Detect which cell encompasses the target text, then output its [X, Y] center coordinate. 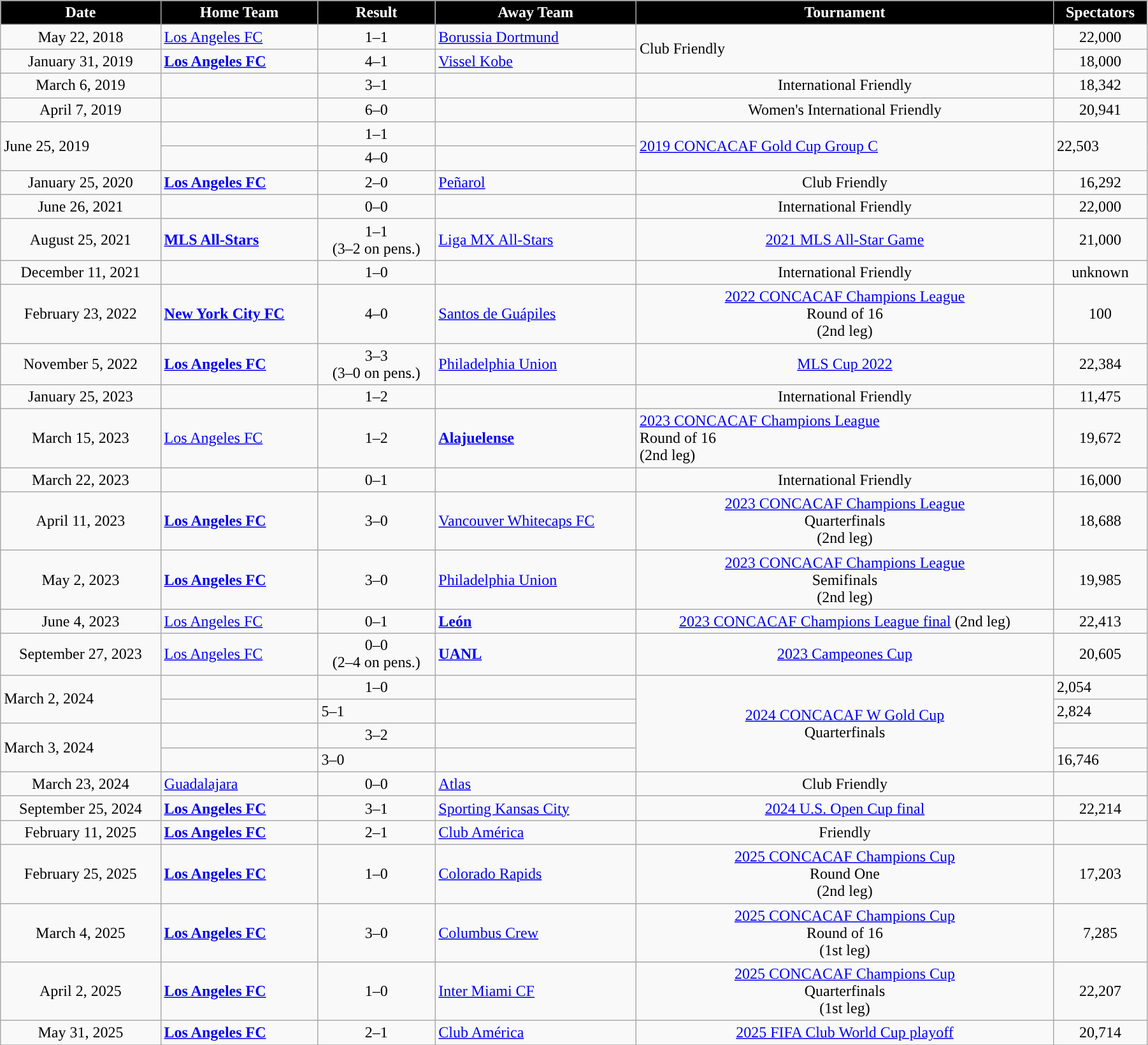
March 2, 2024 [80, 699]
2025 CONCACAF Champions CupRound of 16(1st leg) [845, 933]
3–2 [377, 735]
2,054 [1101, 687]
March 15, 2023 [80, 438]
2023 CONCACAF Champions League final (2nd leg) [845, 621]
17,203 [1101, 874]
2024 CONCACAF W Gold CupQuarterfinals [845, 723]
February 25, 2025 [80, 874]
Guadalajara [240, 784]
2023 CONCACAF Champions LeagueRound of 16(2nd leg) [845, 438]
February 11, 2025 [80, 832]
22,207 [1101, 991]
Date [80, 13]
Alajuelense [536, 438]
January 25, 2023 [80, 397]
MLS All-Stars [240, 240]
May 2, 2023 [80, 580]
November 5, 2022 [80, 363]
2024 U.S. Open Cup final [845, 808]
2023 CONCACAF Champions LeagueQuarterfinals(2nd leg) [845, 521]
March 3, 2024 [80, 747]
16,746 [1101, 760]
2019 CONCACAF Gold Cup Group C [845, 146]
Peñarol [536, 182]
June 26, 2021 [80, 206]
Women's International Friendly [845, 110]
22,413 [1101, 621]
2025 CONCACAF Champions CupRound One(2nd leg) [845, 874]
5–1 [377, 711]
11,475 [1101, 397]
20,941 [1101, 110]
1–1(3–2 on pens.) [377, 240]
January 31, 2019 [80, 61]
19,672 [1101, 438]
Atlas [536, 784]
April 7, 2019 [80, 110]
18,000 [1101, 61]
MLS Cup 2022 [845, 363]
June 25, 2019 [80, 146]
December 11, 2021 [80, 272]
0–0(2–4 on pens.) [377, 654]
22,214 [1101, 808]
March 4, 2025 [80, 933]
100 [1101, 313]
June 4, 2023 [80, 621]
7,285 [1101, 933]
UANL [536, 654]
2–0 [377, 182]
2025 FIFA Club World Cup playoff [845, 1033]
20,605 [1101, 654]
Away Team [536, 13]
18,342 [1101, 85]
Result [377, 13]
2023 Campeones Cup [845, 654]
March 6, 2019 [80, 85]
6–0 [377, 110]
April 11, 2023 [80, 521]
September 27, 2023 [80, 654]
February 23, 2022 [80, 313]
22,503 [1101, 146]
2025 CONCACAF Champions CupQuarterfinals(1st leg) [845, 991]
20,714 [1101, 1033]
21,000 [1101, 240]
16,292 [1101, 182]
August 25, 2021 [80, 240]
September 25, 2024 [80, 808]
Liga MX All-Stars [536, 240]
May 31, 2025 [80, 1033]
2023 CONCACAF Champions LeagueSemifinals(2nd leg) [845, 580]
Columbus Crew [536, 933]
2021 MLS All-Star Game [845, 240]
January 25, 2020 [80, 182]
May 22, 2018 [80, 37]
Friendly [845, 832]
2022 CONCACAF Champions LeagueRound of 16(2nd leg) [845, 313]
19,985 [1101, 580]
Borussia Dortmund [536, 37]
Colorado Rapids [536, 874]
March 22, 2023 [80, 480]
Tournament [845, 13]
Santos de Guápiles [536, 313]
22,384 [1101, 363]
4–1 [377, 61]
April 2, 2025 [80, 991]
Sporting Kansas City [536, 808]
3–3(3–0 on pens.) [377, 363]
Inter Miami CF [536, 991]
New York City FC [240, 313]
18,688 [1101, 521]
Vissel Kobe [536, 61]
unknown [1101, 272]
Spectators [1101, 13]
16,000 [1101, 480]
León [536, 621]
March 23, 2024 [80, 784]
Home Team [240, 13]
2,824 [1101, 711]
Vancouver Whitecaps FC [536, 521]
